From the cell containing the given text, extract its center point as [X, Y] coordinate. 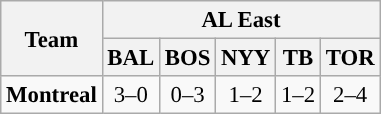
2–4 [350, 95]
BAL [130, 58]
TOR [350, 58]
Montreal [52, 95]
0–3 [187, 95]
AL East [241, 20]
BOS [187, 58]
TB [298, 58]
Team [52, 38]
3–0 [130, 95]
NYY [246, 58]
